Capture the cell that displays the provided text and extract its (X, Y) central coordinate. 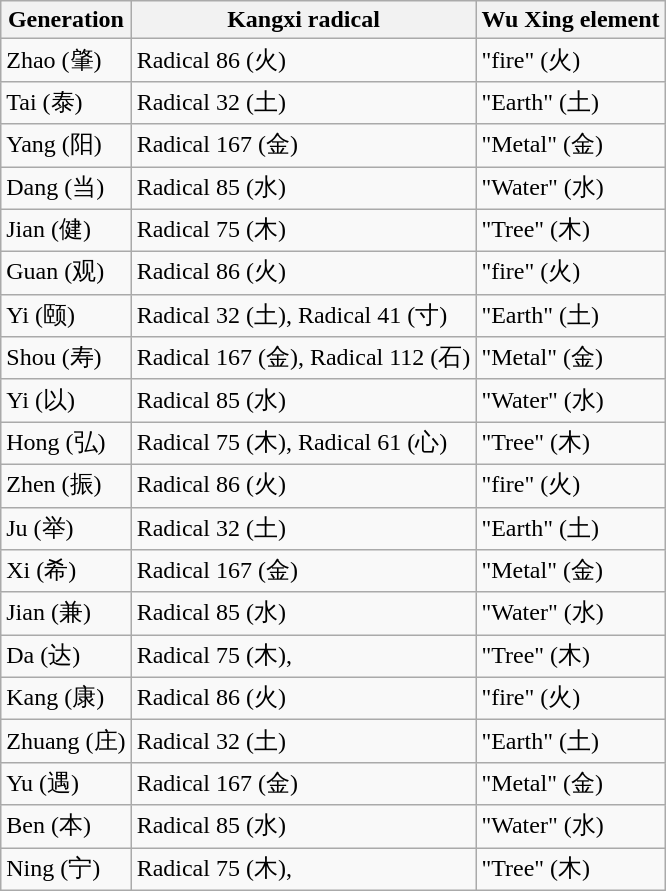
Yu (遇) (66, 784)
Jian (健) (66, 230)
Jian (兼) (66, 614)
Xi (希) (66, 572)
Yi (颐) (66, 316)
Yang (阳) (66, 146)
Zhen (振) (66, 486)
Radical 167 (金), Radical 112 (石) (304, 358)
Yi (以) (66, 400)
Kang (康) (66, 698)
Zhuang (庄) (66, 742)
Ben (本) (66, 826)
Wu Xing element (570, 20)
Radical 75 (木), Radical 61 (心) (304, 444)
Radical 75 (木) (304, 230)
Dang (当) (66, 188)
Tai (泰) (66, 102)
Da (达) (66, 656)
Generation (66, 20)
Guan (观) (66, 274)
Shou (寿) (66, 358)
Zhao (肇) (66, 60)
Kangxi radical (304, 20)
Ning (宁) (66, 870)
Radical 32 (土), Radical 41 (寸) (304, 316)
Hong (弘) (66, 444)
Ju (举) (66, 528)
